Identify which cell holds the provided text, then report its [X, Y] central coordinate. 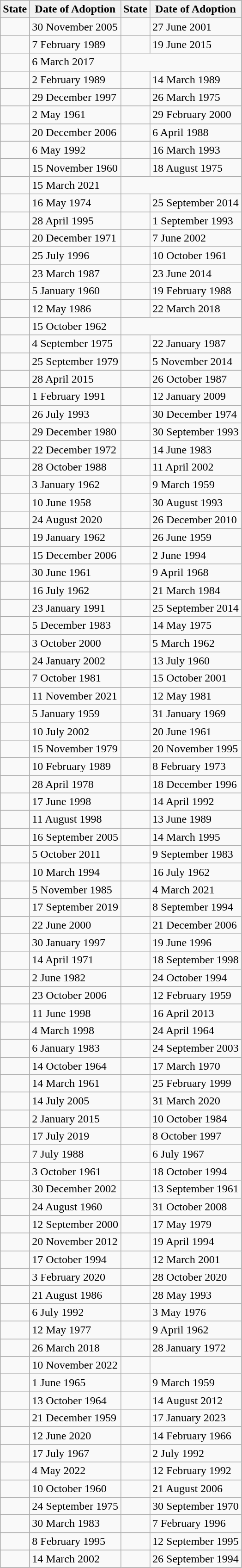
18 August 1975 [196, 167]
8 September 1994 [196, 907]
30 September 1970 [196, 1506]
4 March 2021 [196, 890]
10 June 1958 [75, 502]
17 July 2019 [75, 1136]
4 September 1975 [75, 344]
29 February 2000 [196, 115]
24 September 2003 [196, 1048]
5 October 2011 [75, 855]
12 March 2001 [196, 1259]
15 March 2021 [75, 185]
18 October 1994 [196, 1171]
14 October 1964 [75, 1066]
3 May 1976 [196, 1312]
7 July 1988 [75, 1154]
24 October 1994 [196, 978]
10 March 1994 [75, 872]
5 March 1962 [196, 643]
12 May 1986 [75, 309]
22 March 2018 [196, 309]
23 March 1987 [75, 273]
25 July 1996 [75, 256]
10 July 2002 [75, 731]
30 November 2005 [75, 27]
14 March 1995 [196, 837]
17 March 1970 [196, 1066]
13 June 1989 [196, 819]
14 March 1989 [196, 80]
11 November 2021 [75, 696]
28 April 1978 [75, 784]
4 May 2022 [75, 1471]
21 August 2006 [196, 1488]
28 May 1993 [196, 1295]
2 June 1982 [75, 978]
14 April 1971 [75, 960]
9 September 1983 [196, 855]
10 October 1960 [75, 1488]
23 June 2014 [196, 273]
30 December 2002 [75, 1189]
10 February 1989 [75, 766]
1 June 1965 [75, 1383]
3 January 1962 [75, 484]
5 November 2014 [196, 361]
26 July 1993 [75, 414]
20 November 1995 [196, 749]
25 February 1999 [196, 1084]
30 August 1993 [196, 502]
20 November 2012 [75, 1242]
30 March 1983 [75, 1524]
7 February 1989 [75, 44]
30 September 1993 [196, 432]
11 April 2002 [196, 467]
12 September 1995 [196, 1541]
28 January 1972 [196, 1348]
26 June 1959 [196, 538]
19 February 1988 [196, 291]
15 December 2006 [75, 555]
11 June 1998 [75, 1013]
22 June 2000 [75, 925]
29 December 1997 [75, 97]
23 October 2006 [75, 995]
16 May 1974 [75, 203]
6 July 1992 [75, 1312]
26 March 2018 [75, 1348]
17 September 2019 [75, 907]
16 March 1993 [196, 150]
19 June 2015 [196, 44]
14 March 2002 [75, 1559]
21 March 1984 [196, 590]
6 January 1983 [75, 1048]
19 January 1962 [75, 538]
5 January 1959 [75, 713]
24 August 2020 [75, 520]
6 April 1988 [196, 132]
8 October 1997 [196, 1136]
26 October 1987 [196, 379]
7 October 1981 [75, 678]
1 September 1993 [196, 221]
17 July 1967 [75, 1453]
2 July 1992 [196, 1453]
23 January 1991 [75, 608]
22 January 1987 [196, 344]
16 April 2013 [196, 1013]
3 October 2000 [75, 643]
10 October 1984 [196, 1119]
24 January 2002 [75, 661]
30 January 1997 [75, 942]
26 March 1975 [196, 97]
3 October 1961 [75, 1171]
12 June 2020 [75, 1436]
8 February 1995 [75, 1541]
14 July 2005 [75, 1101]
14 June 1983 [196, 449]
2 May 1961 [75, 115]
31 January 1969 [196, 713]
8 February 1973 [196, 766]
26 December 2010 [196, 520]
21 August 1986 [75, 1295]
29 December 1980 [75, 432]
13 July 1960 [196, 661]
31 March 2020 [196, 1101]
3 February 2020 [75, 1277]
7 February 1996 [196, 1524]
20 June 1961 [196, 731]
28 October 2020 [196, 1277]
21 December 2006 [196, 925]
5 January 1960 [75, 291]
5 November 1985 [75, 890]
17 January 2023 [196, 1418]
12 May 1977 [75, 1330]
6 March 2017 [75, 62]
19 April 1994 [196, 1242]
2 January 2015 [75, 1119]
14 May 1975 [196, 626]
24 September 1975 [75, 1506]
15 October 2001 [196, 678]
28 April 2015 [75, 379]
14 April 1992 [196, 802]
14 August 2012 [196, 1401]
11 August 1998 [75, 819]
20 December 2006 [75, 132]
30 December 1974 [196, 414]
24 August 1960 [75, 1207]
12 February 1992 [196, 1471]
6 May 1992 [75, 150]
17 May 1979 [196, 1224]
15 November 1979 [75, 749]
22 December 1972 [75, 449]
17 October 1994 [75, 1259]
14 February 1966 [196, 1436]
6 July 1967 [196, 1154]
27 June 2001 [196, 27]
31 October 2008 [196, 1207]
25 September 1979 [75, 361]
7 June 2002 [196, 238]
13 September 1961 [196, 1189]
15 October 1962 [75, 326]
12 September 2000 [75, 1224]
15 November 1960 [75, 167]
5 December 1983 [75, 626]
28 April 1995 [75, 221]
10 November 2022 [75, 1365]
21 December 1959 [75, 1418]
10 October 1961 [196, 256]
12 January 2009 [196, 397]
19 June 1996 [196, 942]
16 September 2005 [75, 837]
9 April 1962 [196, 1330]
17 June 1998 [75, 802]
14 March 1961 [75, 1084]
28 October 1988 [75, 467]
1 February 1991 [75, 397]
2 February 1989 [75, 80]
12 May 1981 [196, 696]
30 June 1961 [75, 573]
9 April 1968 [196, 573]
24 April 1964 [196, 1030]
4 March 1998 [75, 1030]
18 September 1998 [196, 960]
26 September 1994 [196, 1559]
18 December 1996 [196, 784]
2 June 1994 [196, 555]
20 December 1971 [75, 238]
12 February 1959 [196, 995]
13 October 1964 [75, 1401]
